Extract the [x, y] coordinate from the center of the cell holding the provided text.  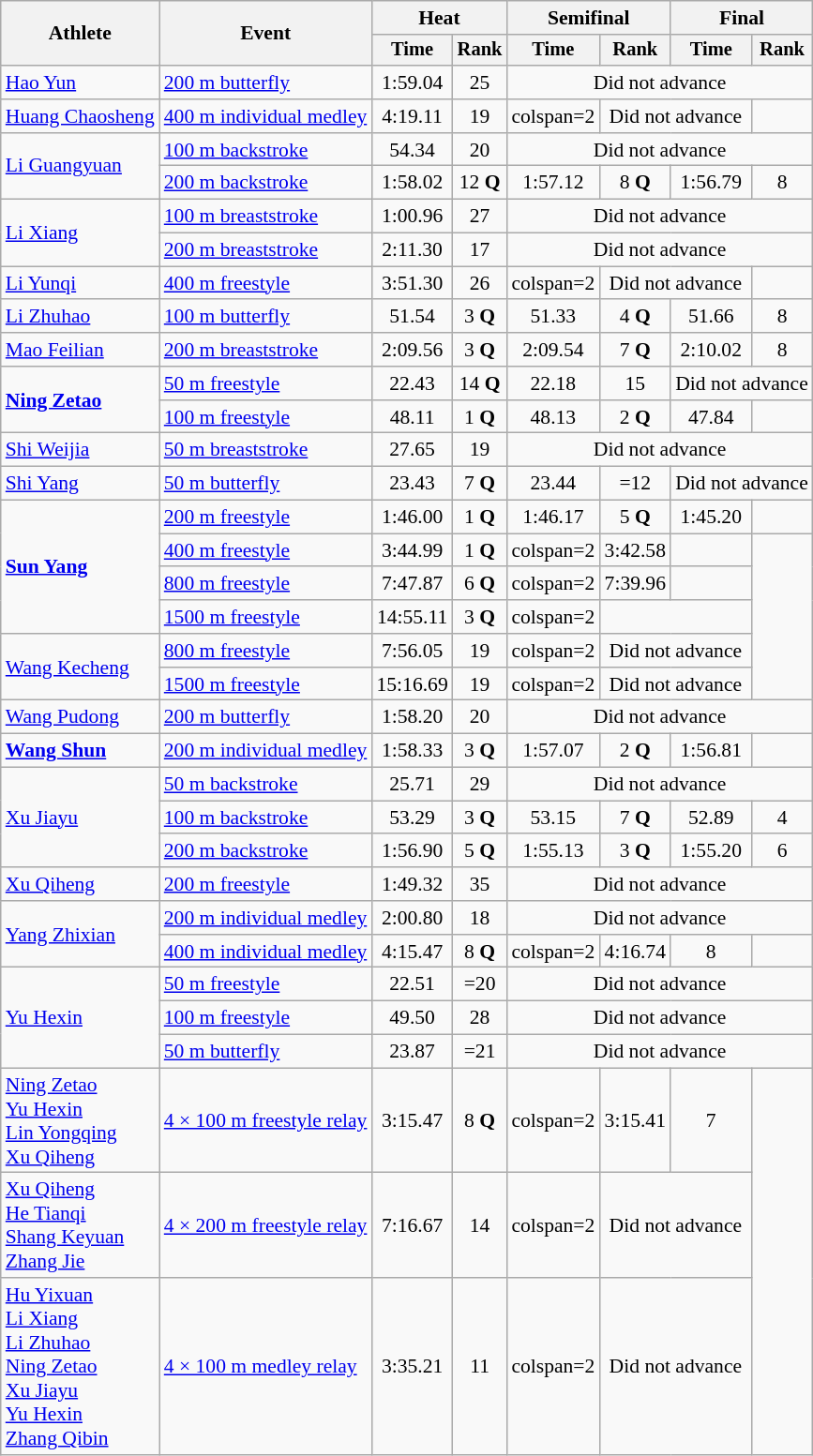
7:56.05 [412, 651]
27 [480, 217]
100 m breaststroke [266, 217]
14:55.11 [412, 617]
14 [480, 1225]
18 [480, 918]
1:58.02 [412, 183]
1:59.04 [412, 83]
Xu Qiheng [81, 884]
Hu YixuanLi XiangLi ZhuhaoNing ZetaoXu JiayuYu HexinZhang Qibin [81, 1367]
4 × 100 m freestyle relay [266, 1120]
48.13 [553, 417]
17 [480, 250]
Yang Zhixian [81, 934]
1:56.79 [711, 183]
Final [742, 18]
=21 [480, 1052]
4 × 200 m freestyle relay [266, 1225]
Mao Feilian [81, 350]
23.87 [412, 1052]
53.15 [553, 818]
26 [480, 283]
4:16.74 [635, 952]
1:58.20 [412, 717]
Event [266, 34]
23.44 [553, 484]
51.33 [553, 317]
Huang Chaosheng [81, 116]
6 Q [480, 584]
Yu Hexin [81, 1018]
2:09.54 [553, 350]
22.51 [412, 984]
47.84 [711, 417]
3:42.58 [635, 550]
1:56.81 [711, 751]
3:44.99 [412, 550]
3:35.21 [412, 1367]
Li Guangyuan [81, 167]
3:51.30 [412, 283]
3:15.41 [635, 1120]
35 [480, 884]
2:00.80 [412, 918]
4 [782, 818]
1:46.17 [553, 518]
=20 [480, 984]
52.89 [711, 818]
=12 [635, 484]
Wang Pudong [81, 717]
15:16.69 [412, 684]
1:45.20 [711, 518]
1:55.13 [553, 851]
51.54 [412, 317]
Semifinal [589, 18]
22.18 [553, 383]
2:11.30 [412, 250]
50 m breaststroke [266, 450]
1:57.07 [553, 751]
14 Q [480, 383]
Wang Kecheng [81, 668]
7:39.96 [635, 584]
4:19.11 [412, 116]
2:09.56 [412, 350]
25.71 [412, 785]
28 [480, 1018]
Sun Yang [81, 567]
48.11 [412, 417]
2:10.02 [711, 350]
Wang Shun [81, 751]
1:49.32 [412, 884]
1:56.90 [412, 851]
Xu Jiayu [81, 818]
1:57.12 [553, 183]
22.43 [412, 383]
7 [711, 1120]
49.50 [412, 1018]
Ning Zetao [81, 399]
Xu QihengHe TianqiShang KeyuanZhang Jie [81, 1225]
1:58.33 [412, 751]
29 [480, 785]
4 × 100 m medley relay [266, 1367]
50 m backstroke [266, 785]
23.43 [412, 484]
11 [480, 1367]
Athlete [81, 34]
51.66 [711, 317]
7:47.87 [412, 584]
Heat [439, 18]
100 m butterfly [266, 317]
6 [782, 851]
12 Q [480, 183]
Shi Yang [81, 484]
Li Xiang [81, 233]
Ning ZetaoYu HexinLin YongqingXu Qiheng [81, 1120]
Shi Weijia [81, 450]
1:00.96 [412, 217]
27.65 [412, 450]
1:55.20 [711, 851]
Hao Yun [81, 83]
54.34 [412, 150]
Li Zhuhao [81, 317]
15 [635, 383]
25 [480, 83]
4:15.47 [412, 952]
1:46.00 [412, 518]
Li Yunqi [81, 283]
3:15.47 [412, 1120]
53.29 [412, 818]
7:16.67 [412, 1225]
4 Q [635, 317]
